Search for the cell housing the specified text and yield its [X, Y] center coordinate. 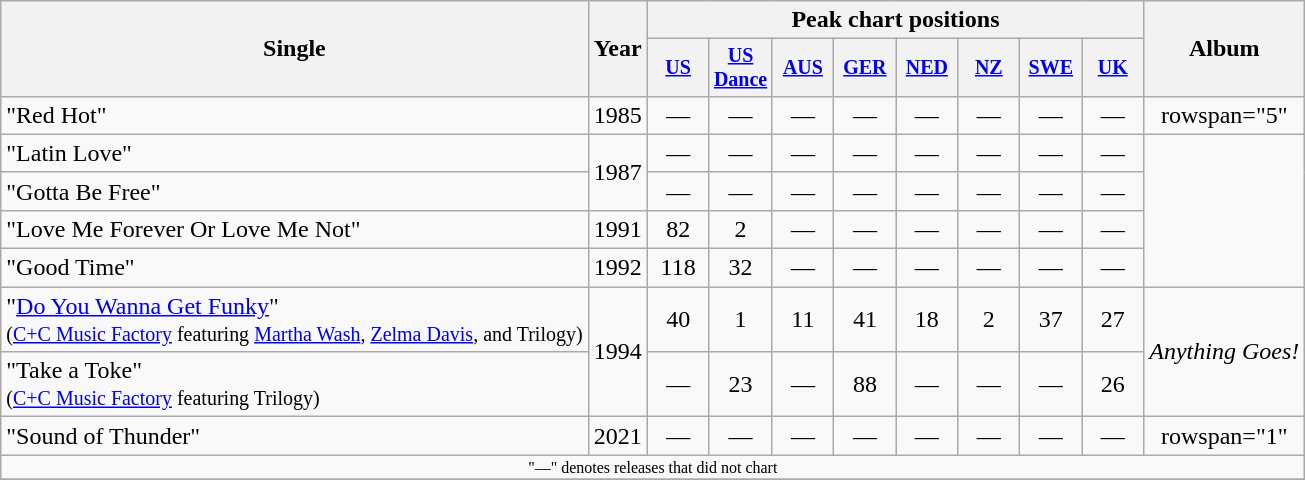
41 [865, 320]
AUS [803, 68]
18 [927, 320]
40 [678, 320]
UK [1113, 68]
27 [1113, 320]
"Gotta Be Free" [294, 191]
rowspan="5" [1224, 115]
USDance [740, 68]
"Sound of Thunder" [294, 436]
"Love Me Forever Or Love Me Not" [294, 229]
"Good Time" [294, 268]
1985 [618, 115]
Anything Goes! [1224, 352]
"Do You Wanna Get Funky"(C+C Music Factory featuring Martha Wash, Zelma Davis, and Trilogy) [294, 320]
88 [865, 384]
37 [1051, 320]
rowspan="1" [1224, 436]
82 [678, 229]
"Red Hot" [294, 115]
2021 [618, 436]
1994 [618, 352]
1992 [618, 268]
"Latin Love" [294, 153]
11 [803, 320]
NZ [989, 68]
118 [678, 268]
Year [618, 49]
NED [927, 68]
32 [740, 268]
26 [1113, 384]
"—" denotes releases that did not chart [653, 467]
1 [740, 320]
SWE [1051, 68]
1987 [618, 172]
Album [1224, 49]
23 [740, 384]
Single [294, 49]
GER [865, 68]
"Take a Toke"(C+C Music Factory featuring Trilogy) [294, 384]
1991 [618, 229]
Peak chart positions [896, 20]
US [678, 68]
